Pinpoint the cell where the given text exists, returning its [X, Y] midpoint coordinate. 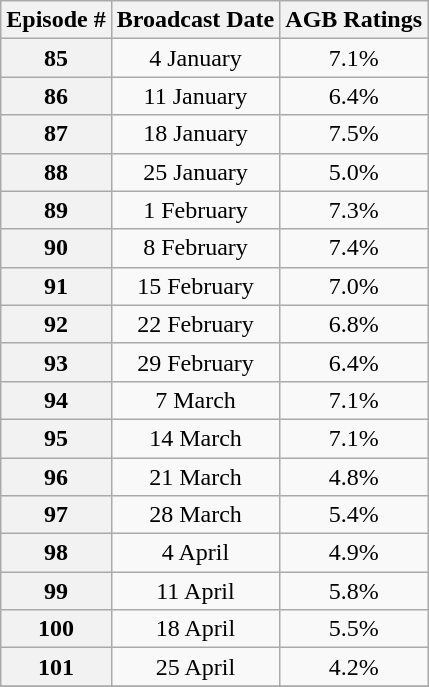
29 February [196, 362]
18 April [196, 629]
AGB Ratings [354, 20]
7.5% [354, 134]
91 [56, 286]
25 January [196, 172]
89 [56, 210]
11 January [196, 96]
4 January [196, 58]
7 March [196, 400]
8 February [196, 248]
4 April [196, 553]
98 [56, 553]
Broadcast Date [196, 20]
21 March [196, 477]
25 April [196, 667]
87 [56, 134]
96 [56, 477]
5.0% [354, 172]
5.8% [354, 591]
7.3% [354, 210]
14 March [196, 438]
94 [56, 400]
11 April [196, 591]
101 [56, 667]
7.4% [354, 248]
7.0% [354, 286]
86 [56, 96]
92 [56, 324]
100 [56, 629]
15 February [196, 286]
22 February [196, 324]
5.4% [354, 515]
Episode # [56, 20]
5.5% [354, 629]
85 [56, 58]
95 [56, 438]
90 [56, 248]
88 [56, 172]
99 [56, 591]
93 [56, 362]
4.8% [354, 477]
6.8% [354, 324]
4.2% [354, 667]
28 March [196, 515]
1 February [196, 210]
4.9% [354, 553]
18 January [196, 134]
97 [56, 515]
